Provide the (X, Y) coordinate of the cell's center where the given text is located.  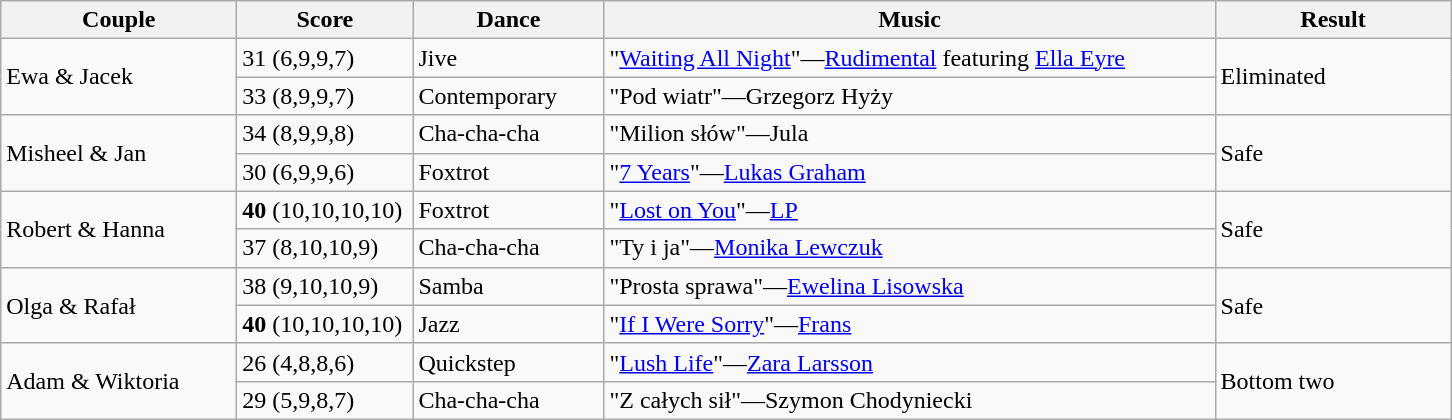
"If I Were Sorry"—Frans (910, 324)
37 (8,10,10,9) (325, 248)
"Z całych sił"—Szymon Chodyniecki (910, 400)
Robert & Hanna (119, 229)
Bottom two (1333, 381)
"Ty i ja"—Monika Lewczuk (910, 248)
29 (5,9,8,7) (325, 400)
34 (8,9,9,8) (325, 134)
30 (6,9,9,6) (325, 172)
Adam & Wiktoria (119, 381)
38 (9,10,10,9) (325, 286)
"Milion słów"—Jula (910, 134)
31 (6,9,9,7) (325, 58)
Jive (508, 58)
Contemporary (508, 96)
Samba (508, 286)
26 (4,8,8,6) (325, 362)
Dance (508, 20)
Jazz (508, 324)
"Lost on You"—LP (910, 210)
"Waiting All Night"—Rudimental featuring Ella Eyre (910, 58)
Music (910, 20)
Result (1333, 20)
Couple (119, 20)
"Lush Life"—Zara Larsson (910, 362)
Score (325, 20)
Misheel & Jan (119, 153)
Quickstep (508, 362)
Ewa & Jacek (119, 77)
Eliminated (1333, 77)
"Pod wiatr"—Grzegorz Hyży (910, 96)
"7 Years"—Lukas Graham (910, 172)
Olga & Rafał (119, 305)
33 (8,9,9,7) (325, 96)
"Prosta sprawa"—Ewelina Lisowska (910, 286)
